Pinpoint the cell where the given text exists, returning its [x, y] midpoint coordinate. 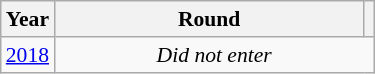
Year [28, 19]
2018 [28, 55]
Did not enter [214, 55]
Round [209, 19]
